Determine the (X, Y) coordinate at the center of the cell enclosing the given text.  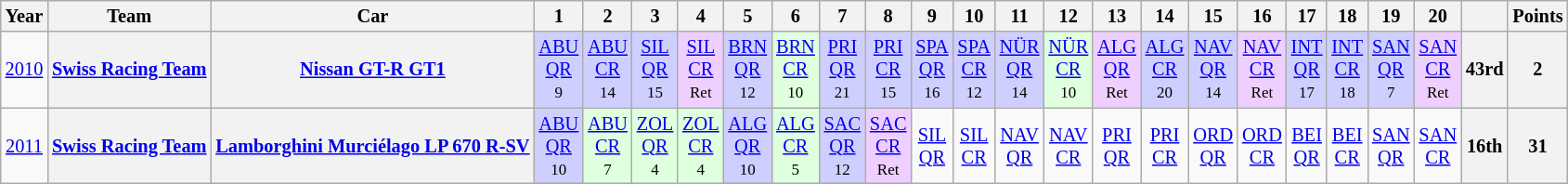
Nissan GT-R GT1 (372, 70)
SANCRRet (1438, 70)
PRIQR (1117, 146)
NÜRQR14 (1019, 70)
3 (655, 16)
ZOLQR4 (655, 146)
ABUQR10 (559, 146)
15 (1212, 16)
8 (888, 16)
SILQR (932, 146)
ALGCR5 (796, 146)
SACQR12 (843, 146)
NAVQR (1019, 146)
13 (1117, 16)
ABUQR9 (559, 70)
ALGQRRet (1117, 70)
ALGQR10 (747, 146)
BEIQR (1307, 146)
Points (1537, 16)
31 (1537, 146)
ORDQR (1212, 146)
BEICR (1347, 146)
SILCR (975, 146)
20 (1438, 16)
2010 (24, 70)
BRNQR12 (747, 70)
ABUCR14 (607, 70)
ABUCR7 (607, 146)
BRNCR10 (796, 70)
6 (796, 16)
SANQR7 (1391, 70)
7 (843, 16)
10 (975, 16)
INTQR17 (1307, 70)
INTCR18 (1347, 70)
ALGCR20 (1165, 70)
43rd (1484, 70)
NAVCRRet (1263, 70)
Team (129, 16)
SPAQR16 (932, 70)
16th (1484, 146)
PRICR15 (888, 70)
16 (1263, 16)
5 (747, 16)
14 (1165, 16)
Year (24, 16)
NAVQR14 (1212, 70)
11 (1019, 16)
ZOLCR4 (700, 146)
12 (1068, 16)
NÜRCR10 (1068, 70)
PRICR (1165, 146)
4 (700, 16)
SANCR (1438, 146)
SPACR12 (975, 70)
SANQR (1391, 146)
Lamborghini Murciélago LP 670 R-SV (372, 146)
1 (559, 16)
SILQR15 (655, 70)
PRIQR21 (843, 70)
9 (932, 16)
NAVCR (1068, 146)
ORDCR (1263, 146)
SACCRRet (888, 146)
17 (1307, 16)
19 (1391, 16)
18 (1347, 16)
SILCRRet (700, 70)
2011 (24, 146)
Car (372, 16)
